Search for the cell housing the specified text and yield its [x, y] center coordinate. 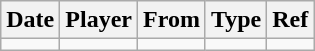
Ref [290, 20]
Player [99, 20]
Type [236, 20]
From [171, 20]
Date [30, 20]
